Search for the cell housing the specified text and yield its (X, Y) center coordinate. 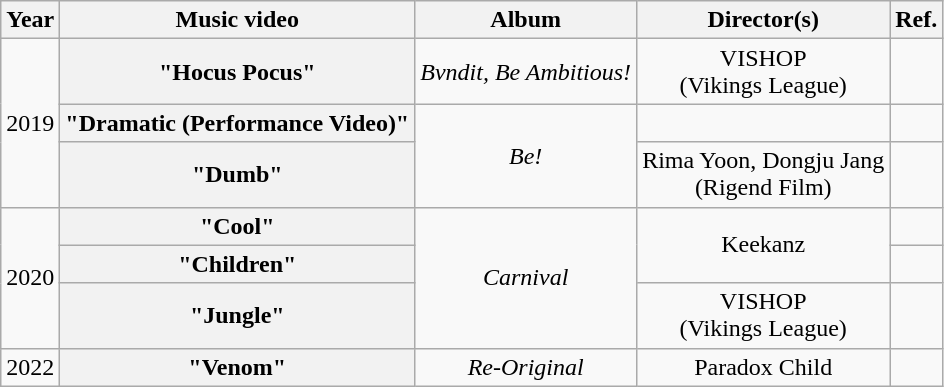
Carnival (526, 278)
"Cool" (238, 226)
Be! (526, 156)
Ref. (916, 20)
"Dumb" (238, 174)
Album (526, 20)
Director(s) (764, 20)
Re-Original (526, 367)
Year (30, 20)
Paradox Child (764, 367)
Music video (238, 20)
Bvndit, Be Ambitious! (526, 72)
2020 (30, 278)
"Dramatic (Performance Video)" (238, 123)
"Children" (238, 264)
Keekanz (764, 245)
"Hocus Pocus" (238, 72)
"Venom" (238, 367)
Rima Yoon, Dongju Jang(Rigend Film) (764, 174)
2022 (30, 367)
2019 (30, 123)
"Jungle" (238, 316)
